Identify which cell holds the provided text, then report its (X, Y) central coordinate. 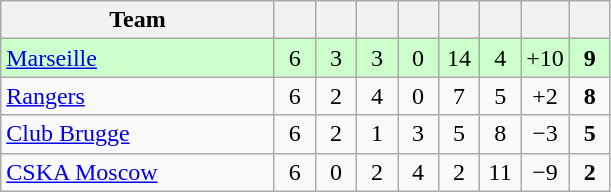
Club Brugge (138, 134)
−9 (546, 172)
−3 (546, 134)
CSKA Moscow (138, 172)
9 (590, 58)
7 (460, 96)
1 (376, 134)
11 (500, 172)
Team (138, 20)
+2 (546, 96)
+10 (546, 58)
14 (460, 58)
Rangers (138, 96)
Marseille (138, 58)
